Pinpoint the cell where the given text exists, returning its (x, y) midpoint coordinate. 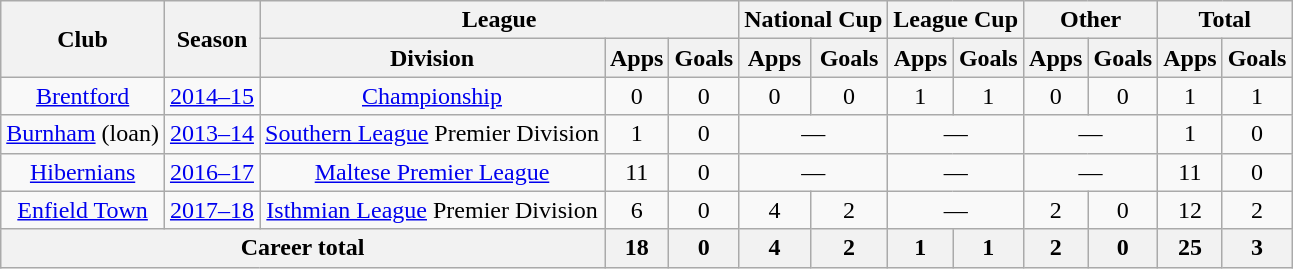
12 (1190, 210)
Enfield Town (83, 210)
6 (636, 210)
2014–15 (212, 96)
Other (1091, 20)
Hibernians (83, 172)
League Cup (956, 20)
2016–17 (212, 172)
2017–18 (212, 210)
Maltese Premier League (432, 172)
Southern League Premier Division (432, 134)
2013–14 (212, 134)
Career total (303, 248)
Brentford (83, 96)
3 (1257, 248)
Club (83, 39)
18 (636, 248)
Burnham (loan) (83, 134)
National Cup (814, 20)
Division (432, 58)
League (500, 20)
Total (1225, 20)
Championship (432, 96)
Isthmian League Premier Division (432, 210)
25 (1190, 248)
Season (212, 39)
